Find where the given text appears and provide that cell's center as [X, Y] coordinate. 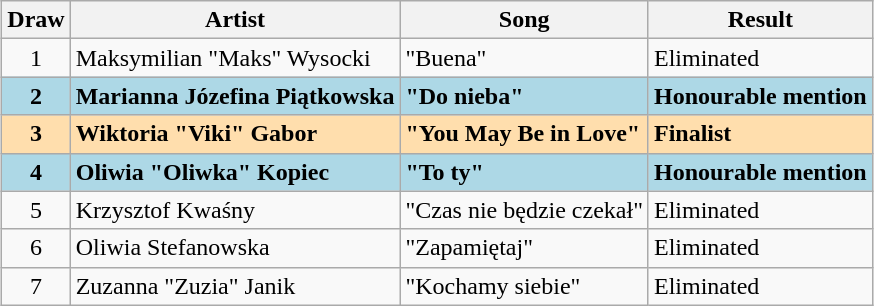
Oliwia "Oliwka" Kopiec [235, 172]
"You May Be in Love" [524, 134]
Draw [36, 20]
3 [36, 134]
Maksymilian "Maks" Wysocki [235, 58]
"Kochamy siebie" [524, 286]
Finalist [760, 134]
Song [524, 20]
Artist [235, 20]
6 [36, 248]
Zuzanna "Zuzia" Janik [235, 286]
Marianna Józefina Piątkowska [235, 96]
Oliwia Stefanowska [235, 248]
4 [36, 172]
7 [36, 286]
Wiktoria "Viki" Gabor [235, 134]
"Buena" [524, 58]
5 [36, 210]
"Czas nie będzie czekał" [524, 210]
Result [760, 20]
"Do nieba" [524, 96]
"To ty" [524, 172]
"Zapamiętaj" [524, 248]
1 [36, 58]
2 [36, 96]
Krzysztof Kwaśny [235, 210]
